Locate the cell with the specified text and output its (X, Y) center coordinate. 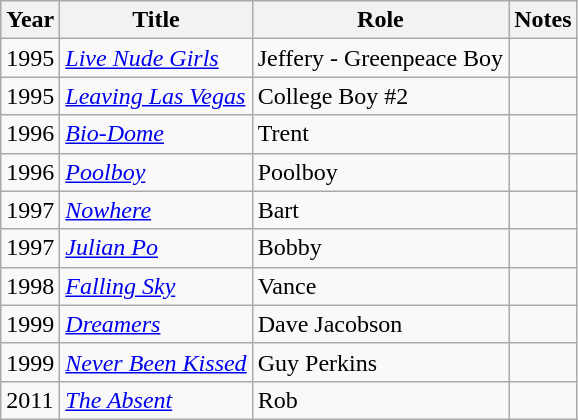
Leaving Las Vegas (156, 96)
1998 (30, 286)
Nowhere (156, 210)
Guy Perkins (380, 362)
Bio-Dome (156, 134)
Trent (380, 134)
Falling Sky (156, 286)
2011 (30, 400)
Rob (380, 400)
Year (30, 20)
Live Nude Girls (156, 58)
Dreamers (156, 324)
Dave Jacobson (380, 324)
The Absent (156, 400)
Bobby (380, 248)
Never Been Kissed (156, 362)
College Boy #2 (380, 96)
Bart (380, 210)
Vance (380, 286)
Notes (543, 20)
Title (156, 20)
Julian Po (156, 248)
Role (380, 20)
Jeffery - Greenpeace Boy (380, 58)
